Return [x, y] of the center of cell containing provided text 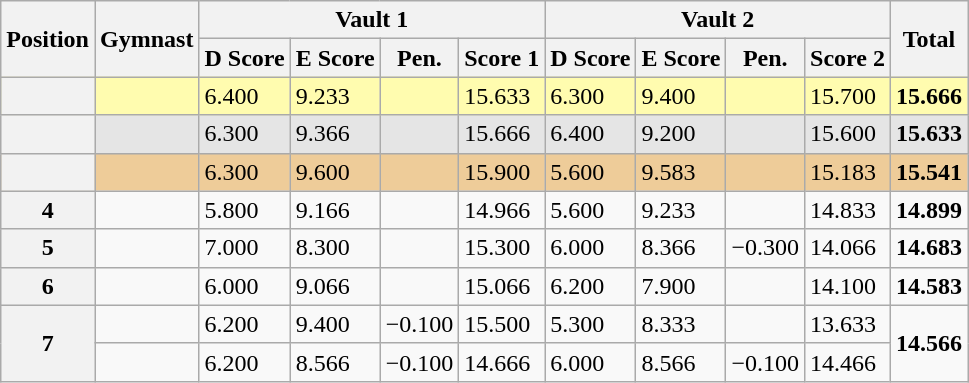
13.633 [848, 324]
5 [48, 248]
14.683 [928, 248]
15.700 [848, 96]
14.100 [848, 286]
Total [928, 39]
14.966 [502, 210]
14.666 [502, 362]
9.600 [335, 172]
Score 2 [848, 58]
7.900 [681, 286]
15.066 [502, 286]
15.541 [928, 172]
Position [48, 39]
5.800 [244, 210]
5.300 [590, 324]
14.833 [848, 210]
15.183 [848, 172]
4 [48, 210]
9.200 [681, 134]
15.600 [848, 134]
6 [48, 286]
7.000 [244, 248]
14.583 [928, 286]
15.300 [502, 248]
9.366 [335, 134]
Score 1 [502, 58]
9.166 [335, 210]
9.066 [335, 286]
8.333 [681, 324]
9.583 [681, 172]
Gymnast [146, 39]
8.366 [681, 248]
Vault 2 [718, 20]
14.066 [848, 248]
8.300 [335, 248]
14.899 [928, 210]
14.566 [928, 343]
15.500 [502, 324]
7 [48, 343]
14.466 [848, 362]
Vault 1 [372, 20]
−0.300 [766, 248]
15.900 [502, 172]
